Capture the cell that displays the provided text and extract its (X, Y) central coordinate. 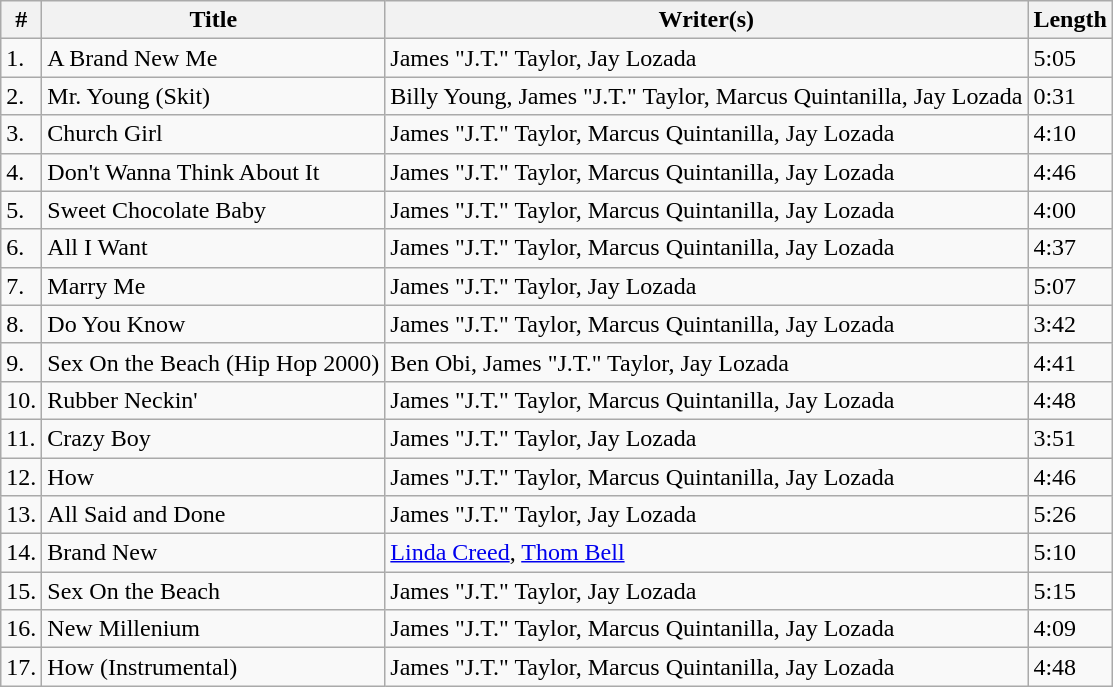
Rubber Neckin' (214, 400)
Marry Me (214, 286)
4:10 (1070, 134)
All Said and Done (214, 515)
5:15 (1070, 591)
Brand New (214, 553)
Crazy Boy (214, 438)
5:10 (1070, 553)
Church Girl (214, 134)
A Brand New Me (214, 58)
Don't Wanna Think About It (214, 172)
7. (22, 286)
0:31 (1070, 96)
4:00 (1070, 210)
3:51 (1070, 438)
All I Want (214, 248)
Billy Young, James "J.T." Taylor, Marcus Quintanilla, Jay Lozada (706, 96)
Do You Know (214, 324)
14. (22, 553)
17. (22, 667)
Sex On the Beach (Hip Hop 2000) (214, 362)
9. (22, 362)
2. (22, 96)
8. (22, 324)
How (Instrumental) (214, 667)
3. (22, 134)
4:41 (1070, 362)
13. (22, 515)
Mr. Young (Skit) (214, 96)
11. (22, 438)
5. (22, 210)
4:37 (1070, 248)
New Millenium (214, 629)
# (22, 20)
Linda Creed, Thom Bell (706, 553)
5:26 (1070, 515)
1. (22, 58)
12. (22, 477)
Title (214, 20)
4. (22, 172)
16. (22, 629)
Sweet Chocolate Baby (214, 210)
Length (1070, 20)
5:05 (1070, 58)
5:07 (1070, 286)
15. (22, 591)
6. (22, 248)
10. (22, 400)
3:42 (1070, 324)
Writer(s) (706, 20)
Ben Obi, James "J.T." Taylor, Jay Lozada (706, 362)
How (214, 477)
4:09 (1070, 629)
Sex On the Beach (214, 591)
